Return the (x, y) coordinate for the center point of the cell that contains the specified text.  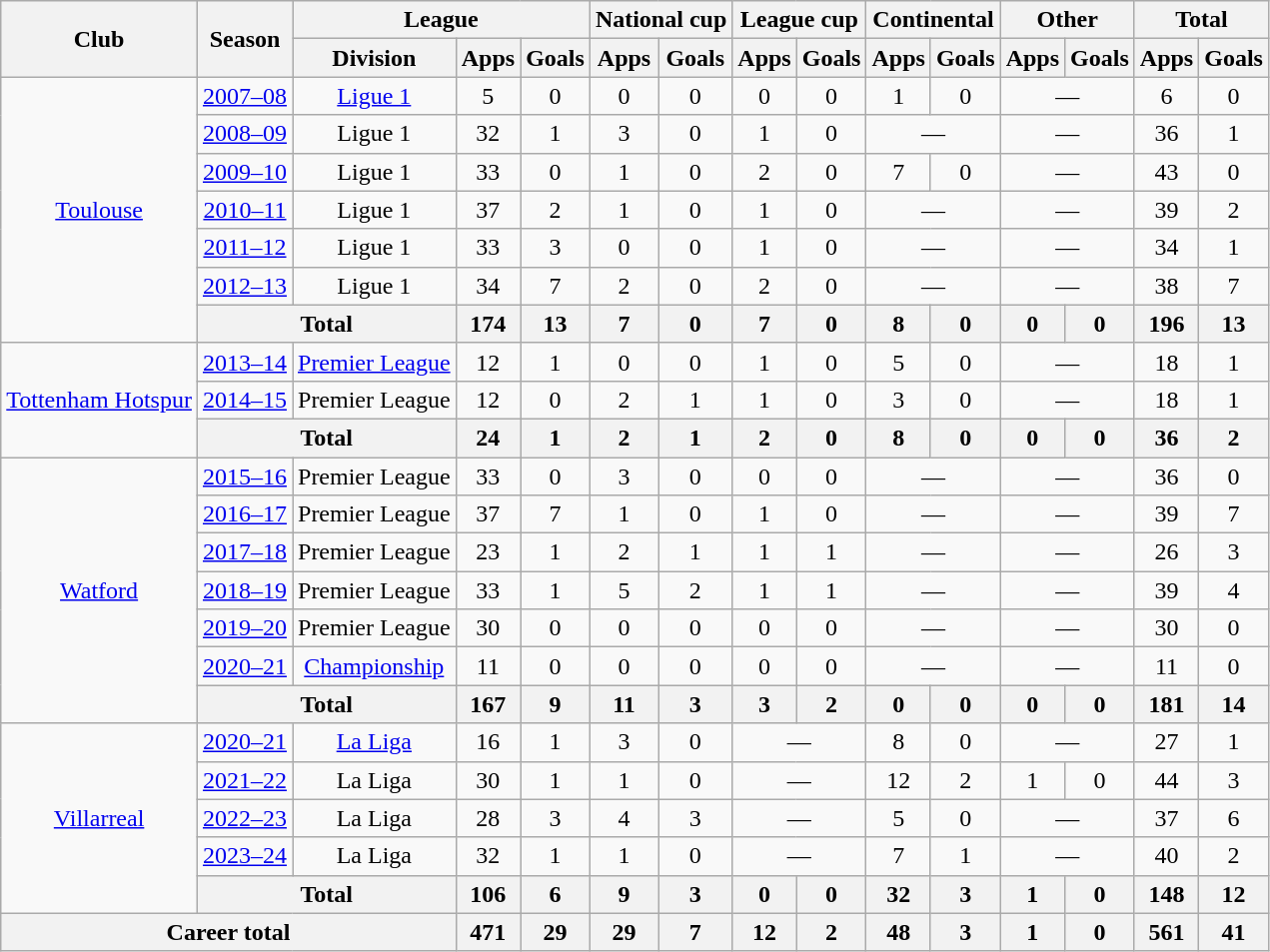
26 (1166, 552)
Watford (100, 590)
43 (1166, 172)
Continental (933, 20)
2009–10 (244, 172)
181 (1166, 704)
2007–08 (244, 96)
Championship (374, 666)
40 (1166, 856)
Tottenham Hotspur (100, 400)
2012–13 (244, 286)
23 (488, 552)
106 (488, 894)
2011–12 (244, 248)
196 (1166, 324)
16 (488, 742)
2013–14 (244, 362)
Toulouse (100, 210)
2008–09 (244, 134)
National cup (660, 20)
41 (1234, 932)
44 (1166, 780)
561 (1166, 932)
24 (488, 438)
League (441, 20)
2010–11 (244, 210)
471 (488, 932)
2022–23 (244, 818)
2019–20 (244, 628)
Other (1067, 20)
Villarreal (100, 818)
48 (898, 932)
2015–16 (244, 476)
Career total (228, 932)
2023–24 (244, 856)
Club (100, 39)
27 (1166, 742)
2017–18 (244, 552)
174 (488, 324)
167 (488, 704)
28 (488, 818)
38 (1166, 286)
Season (244, 39)
2021–22 (244, 780)
2016–17 (244, 514)
2014–15 (244, 400)
14 (1234, 704)
Division (374, 58)
League cup (799, 20)
148 (1166, 894)
2018–19 (244, 590)
